Extract the [X, Y] coordinate from the center of the cell holding the provided text.  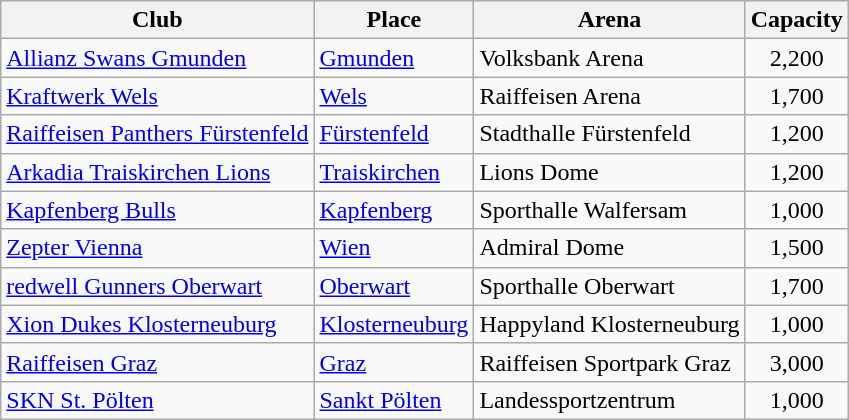
Arena [610, 20]
Sporthalle Oberwart [610, 286]
Fürstenfeld [394, 134]
Stadthalle Fürstenfeld [610, 134]
2,200 [796, 58]
Oberwart [394, 286]
Admiral Dome [610, 248]
Xion Dukes Klosterneuburg [158, 324]
Place [394, 20]
Club [158, 20]
Sankt Pölten [394, 400]
Volksbank Arena [610, 58]
Zepter Vienna [158, 248]
1,500 [796, 248]
Traiskirchen [394, 172]
Klosterneuburg [394, 324]
SKN St. Pölten [158, 400]
Raiffeisen Panthers Fürstenfeld [158, 134]
Wels [394, 96]
Capacity [796, 20]
Wien [394, 248]
Graz [394, 362]
Arkadia Traiskirchen Lions [158, 172]
Gmunden [394, 58]
Lions Dome [610, 172]
Raiffeisen Sportpark Graz [610, 362]
Landessportzentrum [610, 400]
Happyland Klosterneuburg [610, 324]
Kapfenberg Bulls [158, 210]
Raiffeisen Graz [158, 362]
Kapfenberg [394, 210]
3,000 [796, 362]
Kraftwerk Wels [158, 96]
redwell Gunners Oberwart [158, 286]
Raiffeisen Arena [610, 96]
Allianz Swans Gmunden [158, 58]
Sporthalle Walfersam [610, 210]
